Capture the cell that displays the provided text and extract its (X, Y) central coordinate. 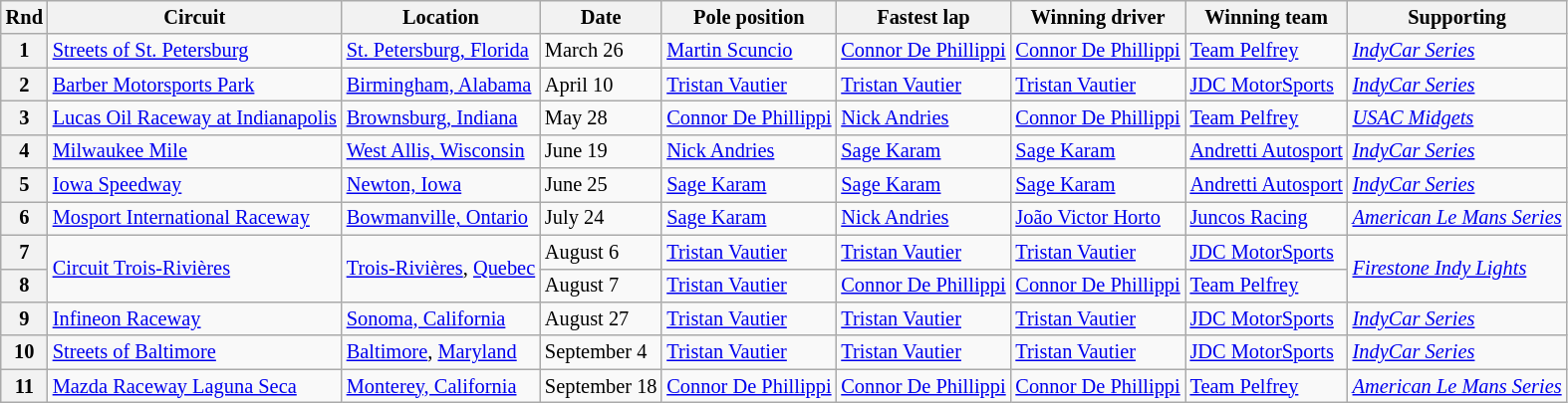
Bowmanville, Ontario (440, 218)
July 24 (601, 218)
Winning team (1267, 17)
Circuit (195, 17)
Fastest lap (922, 17)
10 (24, 352)
Juncos Racing (1267, 218)
August 7 (601, 286)
Circuit Trois-Rivières (195, 269)
Infineon Raceway (195, 318)
Pole position (749, 17)
Birmingham, Alabama (440, 85)
Streets of St. Petersburg (195, 51)
Location (440, 17)
7 (24, 252)
Winning driver (1098, 17)
September 4 (601, 352)
3 (24, 117)
11 (24, 386)
Supporting (1457, 17)
August 6 (601, 252)
Rnd (24, 17)
Brownsburg, Indiana (440, 117)
Streets of Baltimore (195, 352)
Barber Motorsports Park (195, 85)
Newton, Iowa (440, 185)
September 18 (601, 386)
St. Petersburg, Florida (440, 51)
March 26 (601, 51)
Martin Scuncio (749, 51)
5 (24, 185)
May 28 (601, 117)
2 (24, 85)
Trois-Rivières, Quebec (440, 269)
West Allis, Wisconsin (440, 151)
Baltimore, Maryland (440, 352)
Mazda Raceway Laguna Seca (195, 386)
Iowa Speedway (195, 185)
June 25 (601, 185)
4 (24, 151)
April 10 (601, 85)
6 (24, 218)
Sonoma, California (440, 318)
8 (24, 286)
Date (601, 17)
USAC Midgets (1457, 117)
Lucas Oil Raceway at Indianapolis (195, 117)
João Victor Horto (1098, 218)
Firestone Indy Lights (1457, 269)
9 (24, 318)
Milwaukee Mile (195, 151)
June 19 (601, 151)
1 (24, 51)
Mosport International Raceway (195, 218)
Monterey, California (440, 386)
August 27 (601, 318)
